From the cell containing the given text, extract its center point as (x, y) coordinate. 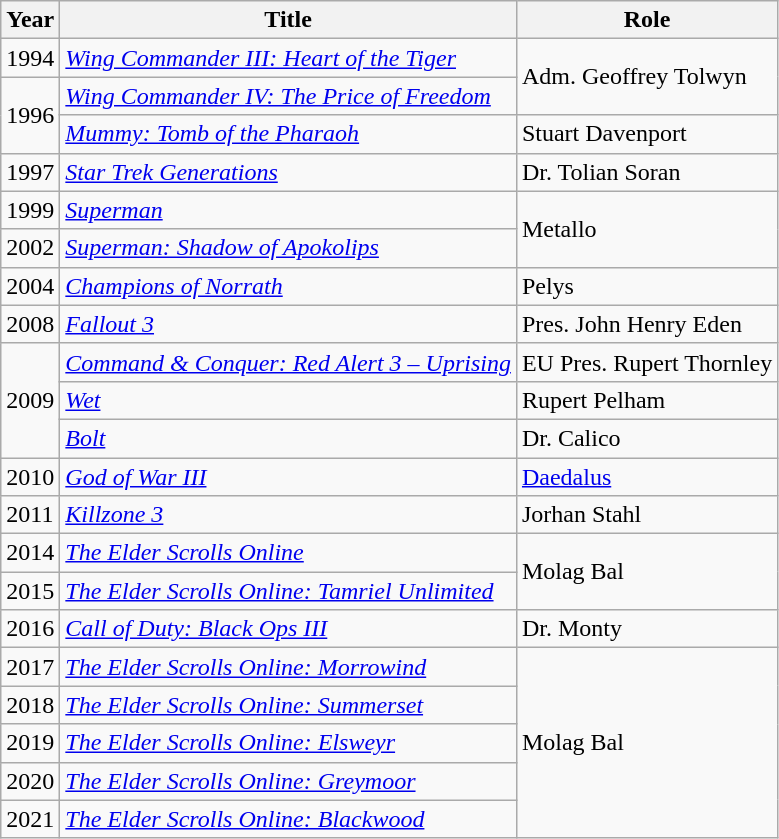
The Elder Scrolls Online: Greymoor (288, 781)
2002 (30, 248)
2019 (30, 743)
1999 (30, 210)
Fallout 3 (288, 324)
Pelys (646, 286)
Command & Conquer: Red Alert 3 – Uprising (288, 362)
Wing Commander III: Heart of the Tiger (288, 58)
Wing Commander IV: The Price of Freedom (288, 96)
God of War III (288, 477)
2016 (30, 629)
2017 (30, 667)
Dr. Tolian Soran (646, 172)
1994 (30, 58)
2015 (30, 591)
Rupert Pelham (646, 400)
2018 (30, 705)
Star Trek Generations (288, 172)
2004 (30, 286)
1997 (30, 172)
Superman (288, 210)
Bolt (288, 438)
Killzone 3 (288, 515)
Daedalus (646, 477)
The Elder Scrolls Online: Summerset (288, 705)
Dr. Monty (646, 629)
The Elder Scrolls Online: Tamriel Unlimited (288, 591)
Year (30, 20)
EU Pres. Rupert Thornley (646, 362)
Jorhan Stahl (646, 515)
The Elder Scrolls Online: Elsweyr (288, 743)
The Elder Scrolls Online (288, 553)
Stuart Davenport (646, 134)
Pres. John Henry Eden (646, 324)
Title (288, 20)
Adm. Geoffrey Tolwyn (646, 77)
Superman: Shadow of Apokolips (288, 248)
2020 (30, 781)
The Elder Scrolls Online: Morrowind (288, 667)
Mummy: Tomb of the Pharaoh (288, 134)
The Elder Scrolls Online: Blackwood (288, 819)
Dr. Calico (646, 438)
2008 (30, 324)
Call of Duty: Black Ops III (288, 629)
Wet (288, 400)
1996 (30, 115)
Champions of Norrath (288, 286)
2010 (30, 477)
Metallo (646, 229)
2021 (30, 819)
2014 (30, 553)
2009 (30, 400)
Role (646, 20)
2011 (30, 515)
